Find where the given text appears and provide that cell's center as (X, Y) coordinate. 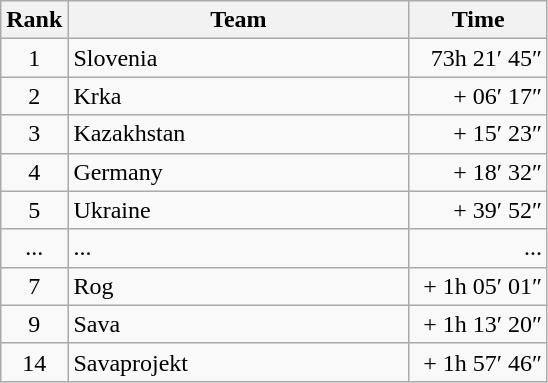
+ 15′ 23″ (478, 134)
Ukraine (238, 210)
+ 39′ 52″ (478, 210)
+ 18′ 32″ (478, 172)
Rog (238, 286)
Kazakhstan (238, 134)
Rank (34, 20)
5 (34, 210)
Germany (238, 172)
+ 1h 57′ 46″ (478, 362)
3 (34, 134)
Time (478, 20)
Team (238, 20)
Krka (238, 96)
73h 21′ 45″ (478, 58)
4 (34, 172)
7 (34, 286)
+ 06′ 17″ (478, 96)
+ 1h 05′ 01″ (478, 286)
9 (34, 324)
+ 1h 13′ 20″ (478, 324)
2 (34, 96)
Savaprojekt (238, 362)
Sava (238, 324)
1 (34, 58)
Slovenia (238, 58)
14 (34, 362)
